Detect which cell encompasses the target text, then output its [x, y] center coordinate. 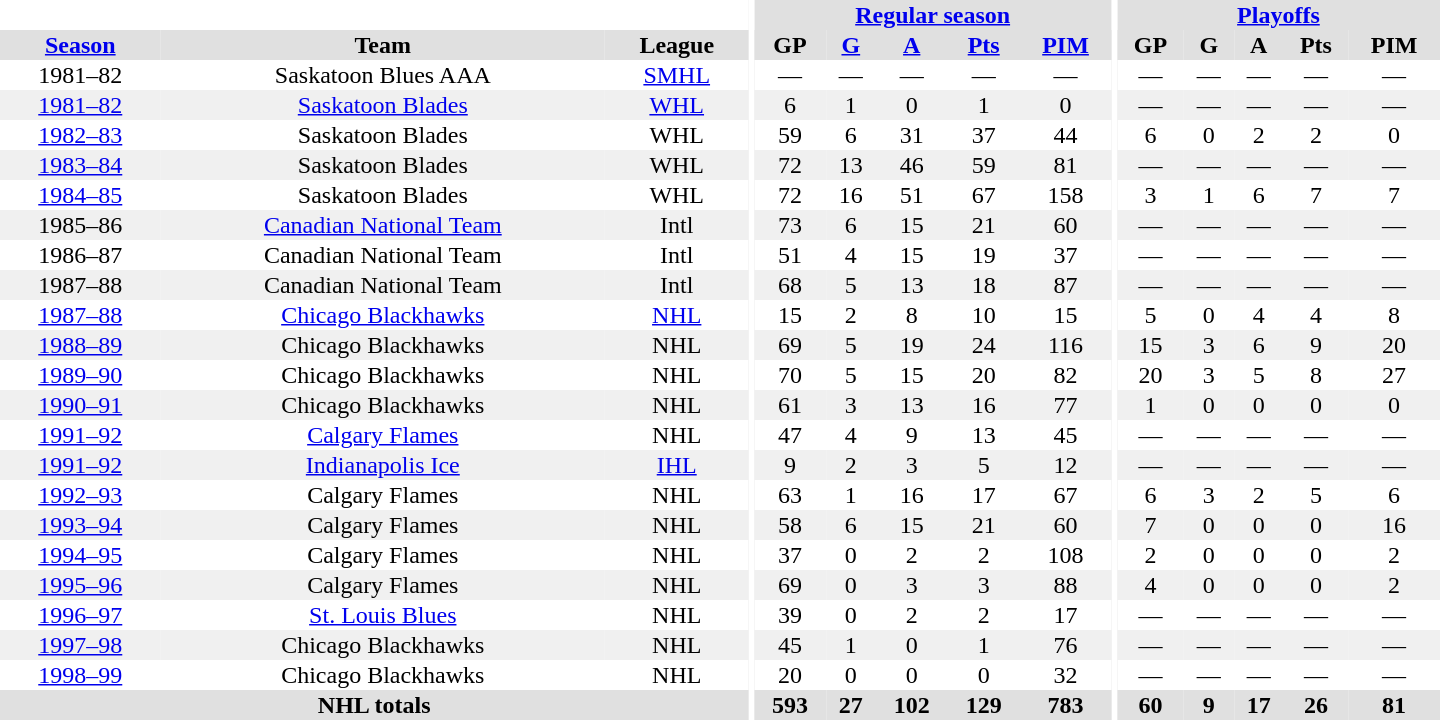
73 [790, 225]
44 [1066, 135]
1988–89 [80, 345]
39 [790, 615]
1982–83 [80, 135]
1998–99 [80, 675]
1990–91 [80, 405]
129 [984, 705]
St. Louis Blues [383, 615]
61 [790, 405]
58 [790, 525]
1994–95 [80, 555]
Saskatoon Blues AAA [383, 75]
77 [1066, 405]
108 [1066, 555]
Indianapolis Ice [383, 465]
Team [383, 45]
158 [1066, 195]
76 [1066, 645]
Playoffs [1278, 15]
70 [790, 375]
783 [1066, 705]
SMHL [676, 75]
Season [80, 45]
31 [912, 135]
1996–97 [80, 615]
102 [912, 705]
46 [912, 165]
82 [1066, 375]
1983–84 [80, 165]
47 [790, 435]
1995–96 [80, 585]
68 [790, 285]
1984–85 [80, 195]
26 [1316, 705]
116 [1066, 345]
Regular season [932, 15]
NHL totals [374, 705]
12 [1066, 465]
88 [1066, 585]
10 [984, 315]
IHL [676, 465]
1986–87 [80, 255]
593 [790, 705]
32 [1066, 675]
1993–94 [80, 525]
1989–90 [80, 375]
League [676, 45]
87 [1066, 285]
63 [790, 495]
1992–93 [80, 495]
1997–98 [80, 645]
18 [984, 285]
24 [984, 345]
1985–86 [80, 225]
